Provide the [X, Y] coordinate of the cell's center where the given text is located.  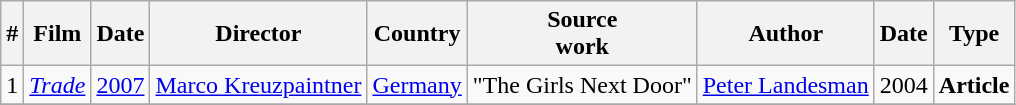
Author [786, 34]
Type [974, 34]
Film [58, 34]
Sourcework [582, 34]
Marco Kreuzpaintner [258, 85]
Director [258, 34]
Germany [417, 85]
"The Girls Next Door" [582, 85]
2007 [120, 85]
Article [974, 85]
1 [12, 85]
Country [417, 34]
Peter Landesman [786, 85]
Trade [58, 85]
2004 [904, 85]
# [12, 34]
